Scan for the cell matching the given text and deliver its [X, Y] coordinate at center. 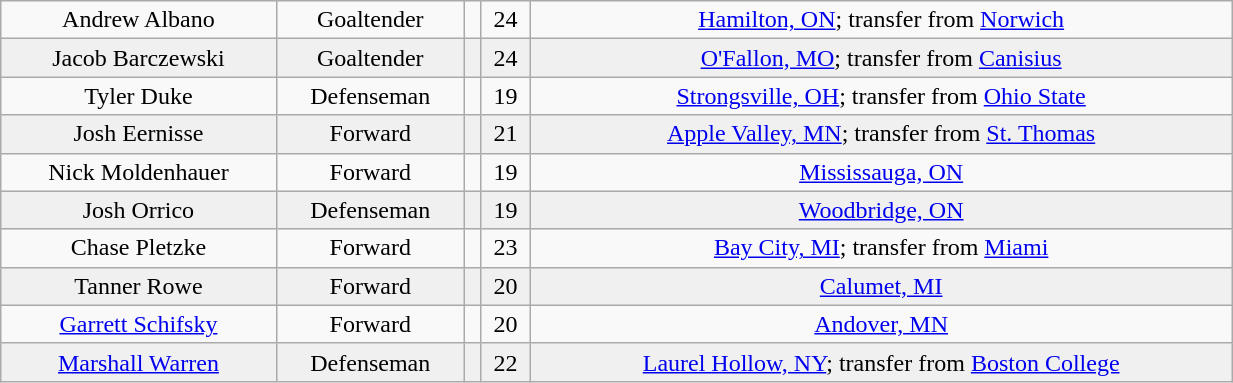
Josh Orrico [138, 210]
Nick Moldenhauer [138, 172]
Andover, MN [882, 324]
Woodbridge, ON [882, 210]
Marshall Warren [138, 362]
Chase Pletzke [138, 248]
Josh Eernisse [138, 134]
23 [505, 248]
Strongsville, OH; transfer from Ohio State [882, 96]
Garrett Schifsky [138, 324]
Mississauga, ON [882, 172]
Apple Valley, MN; transfer from St. Thomas [882, 134]
Tyler Duke [138, 96]
Calumet, MI [882, 286]
O'Fallon, MO; transfer from Canisius [882, 58]
Tanner Rowe [138, 286]
Laurel Hollow, NY; transfer from Boston College [882, 362]
22 [505, 362]
Andrew Albano [138, 20]
Hamilton, ON; transfer from Norwich [882, 20]
Bay City, MI; transfer from Miami [882, 248]
Jacob Barczewski [138, 58]
21 [505, 134]
